Search for the cell housing the specified text and yield its [x, y] center coordinate. 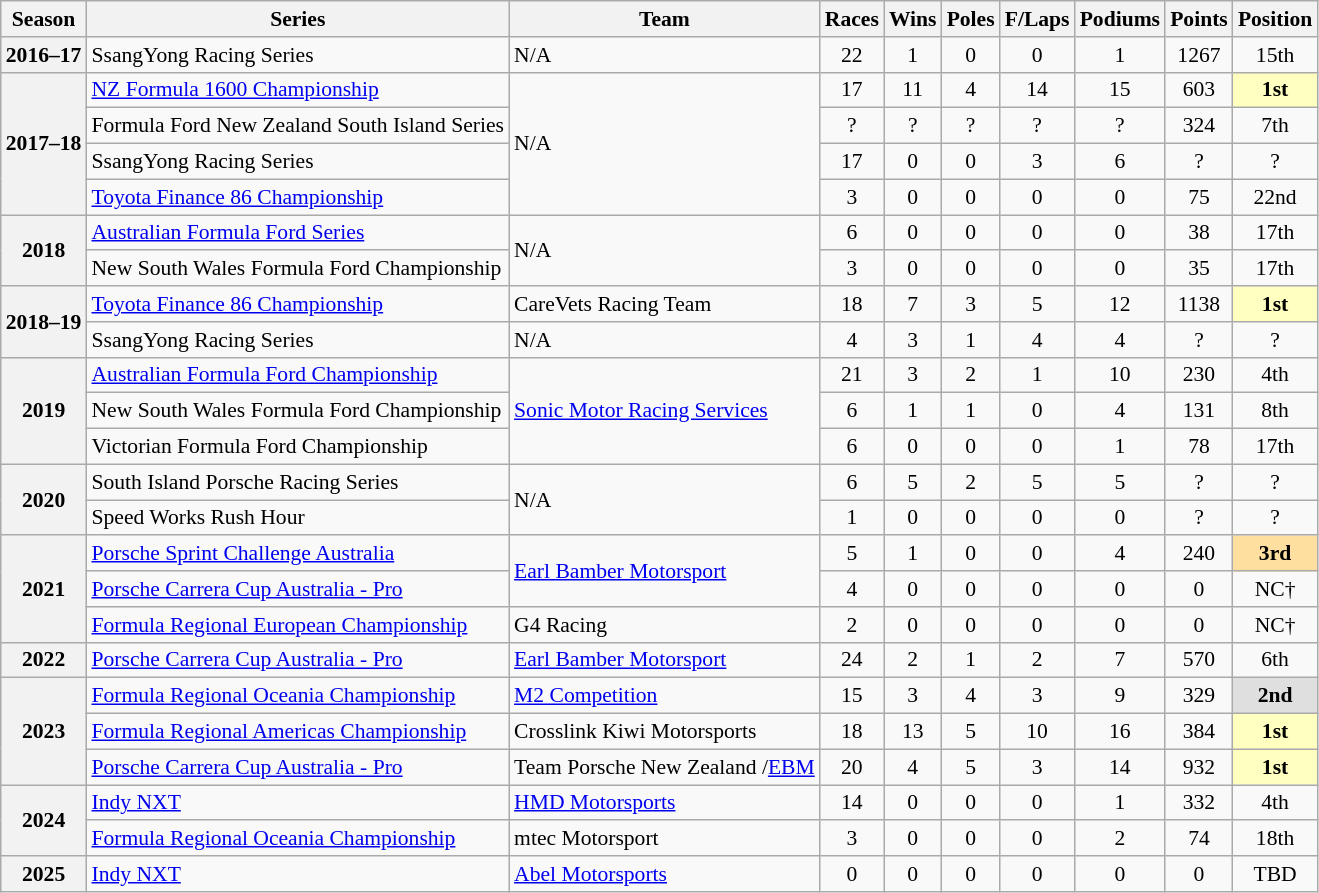
Sonic Motor Racing Services [664, 410]
332 [1199, 803]
603 [1199, 90]
Points [1199, 19]
Team [664, 19]
Position [1275, 19]
Season [44, 19]
2022 [44, 660]
9 [1120, 696]
Series [298, 19]
75 [1199, 197]
Crosslink Kiwi Motorsports [664, 732]
18th [1275, 839]
324 [1199, 126]
M2 Competition [664, 696]
2019 [44, 410]
HMD Motorsports [664, 803]
22nd [1275, 197]
Porsche Sprint Challenge Australia [298, 554]
Speed Works Rush Hour [298, 518]
Formula Regional European Championship [298, 625]
12 [1120, 304]
mtec Motorsport [664, 839]
16 [1120, 732]
2025 [44, 874]
Australian Formula Ford Series [298, 233]
35 [1199, 269]
13 [913, 732]
NZ Formula 1600 Championship [298, 90]
1267 [1199, 55]
2024 [44, 820]
384 [1199, 732]
11 [913, 90]
Wins [913, 19]
F/Laps [1038, 19]
Formula Ford New Zealand South Island Series [298, 126]
3rd [1275, 554]
131 [1199, 411]
TBD [1275, 874]
2017–18 [44, 143]
24 [852, 660]
2018–19 [44, 322]
6th [1275, 660]
G4 Racing [664, 625]
20 [852, 767]
15th [1275, 55]
78 [1199, 447]
Poles [971, 19]
CareVets Racing Team [664, 304]
329 [1199, 696]
230 [1199, 375]
Formula Regional Americas Championship [298, 732]
22 [852, 55]
21 [852, 375]
2018 [44, 250]
South Island Porsche Racing Series [298, 482]
2021 [44, 590]
Races [852, 19]
7th [1275, 126]
8th [1275, 411]
74 [1199, 839]
Team Porsche New Zealand /EBM [664, 767]
Abel Motorsports [664, 874]
932 [1199, 767]
2016–17 [44, 55]
2023 [44, 732]
Victorian Formula Ford Championship [298, 447]
Podiums [1120, 19]
38 [1199, 233]
1138 [1199, 304]
240 [1199, 554]
570 [1199, 660]
2020 [44, 500]
Australian Formula Ford Championship [298, 375]
2nd [1275, 696]
